Return the [X, Y] coordinate for the center point of the cell that contains the specified text.  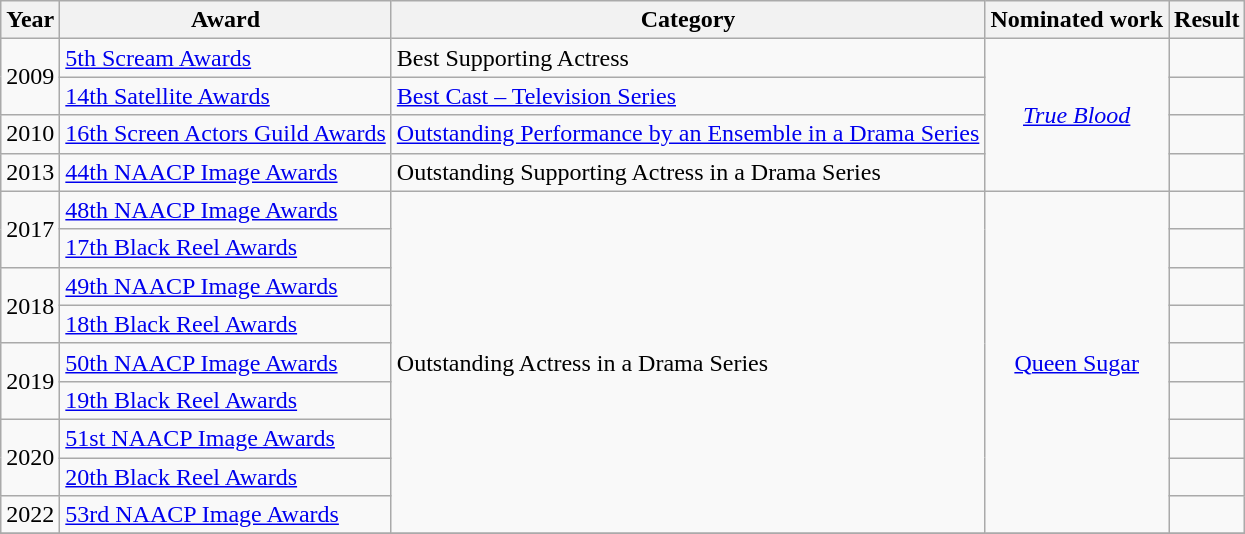
2013 [30, 172]
14th Satellite Awards [226, 96]
2009 [30, 77]
Result [1207, 20]
Queen Sugar [1077, 362]
2020 [30, 457]
16th Screen Actors Guild Awards [226, 134]
5th Scream Awards [226, 58]
Award [226, 20]
2022 [30, 515]
Outstanding Actress in a Drama Series [688, 362]
48th NAACP Image Awards [226, 210]
Best Supporting Actress [688, 58]
51st NAACP Image Awards [226, 438]
Best Cast – Television Series [688, 96]
50th NAACP Image Awards [226, 362]
2019 [30, 381]
Year [30, 20]
49th NAACP Image Awards [226, 286]
19th Black Reel Awards [226, 400]
44th NAACP Image Awards [226, 172]
53rd NAACP Image Awards [226, 515]
2018 [30, 305]
Outstanding Supporting Actress in a Drama Series [688, 172]
Nominated work [1077, 20]
2010 [30, 134]
2017 [30, 229]
18th Black Reel Awards [226, 324]
Category [688, 20]
Outstanding Performance by an Ensemble in a Drama Series [688, 134]
True Blood [1077, 115]
20th Black Reel Awards [226, 477]
17th Black Reel Awards [226, 248]
